Find where the given text appears and provide that cell's center as [x, y] coordinate. 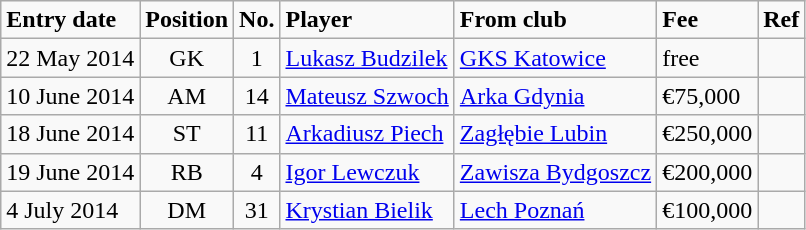
Entry date [70, 20]
RB [187, 172]
free [708, 58]
€200,000 [708, 172]
Zagłębie Lubin [555, 134]
GKS Katowice [555, 58]
Ref [782, 20]
1 [257, 58]
No. [257, 20]
18 June 2014 [70, 134]
From club [555, 20]
11 [257, 134]
Arka Gdynia [555, 96]
€100,000 [708, 210]
4 July 2014 [70, 210]
Arkadiusz Piech [367, 134]
31 [257, 210]
Fee [708, 20]
AM [187, 96]
10 June 2014 [70, 96]
Lukasz Budzilek [367, 58]
Krystian Bielik [367, 210]
€75,000 [708, 96]
19 June 2014 [70, 172]
GK [187, 58]
Lech Poznań [555, 210]
22 May 2014 [70, 58]
DM [187, 210]
4 [257, 172]
Zawisza Bydgoszcz [555, 172]
ST [187, 134]
Position [187, 20]
Player [367, 20]
14 [257, 96]
Igor Lewczuk [367, 172]
Mateusz Szwoch [367, 96]
€250,000 [708, 134]
